Search for the cell housing the specified text and yield its (X, Y) center coordinate. 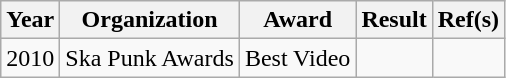
2010 (30, 58)
Ref(s) (468, 20)
Best Video (298, 58)
Organization (150, 20)
Award (298, 20)
Ska Punk Awards (150, 58)
Result (394, 20)
Year (30, 20)
